Search for the cell housing the specified text and yield its (x, y) center coordinate. 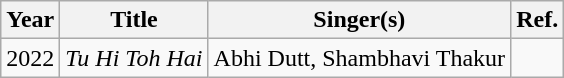
Tu Hi Toh Hai (134, 58)
Singer(s) (360, 20)
Ref. (538, 20)
Year (30, 20)
2022 (30, 58)
Abhi Dutt, Shambhavi Thakur (360, 58)
Title (134, 20)
